Extract the (X, Y) coordinate from the center of the cell holding the provided text.  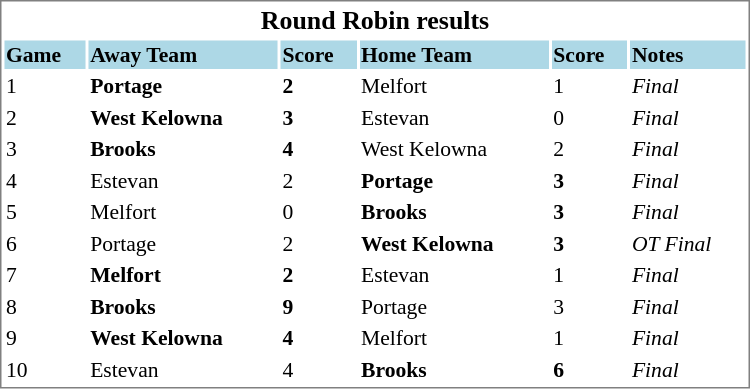
7 (44, 275)
Home Team (454, 54)
OT Final (688, 244)
10 (44, 370)
5 (44, 212)
Game (44, 54)
Round Robin results (374, 20)
Away Team (184, 54)
8 (44, 306)
Notes (688, 54)
